Return the [X, Y] coordinate for the center point of the cell that contains the specified text.  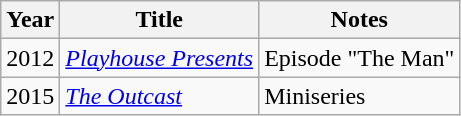
Playhouse Presents [160, 58]
Miniseries [360, 96]
Title [160, 20]
The Outcast [160, 96]
2015 [30, 96]
Notes [360, 20]
Episode "The Man" [360, 58]
2012 [30, 58]
Year [30, 20]
